Provide the [X, Y] coordinate of the cell's center where the given text is located.  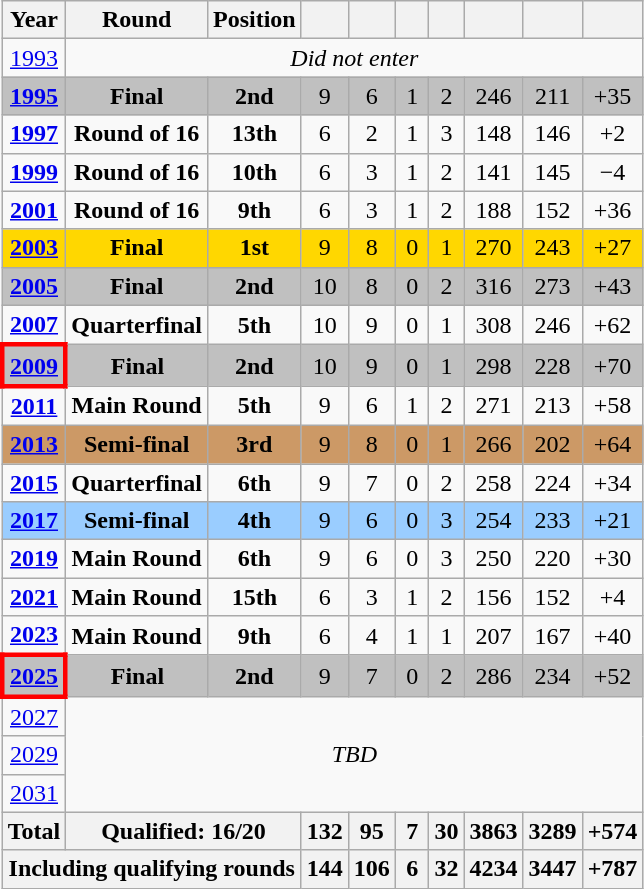
273 [552, 286]
228 [552, 366]
2003 [34, 248]
1995 [34, 96]
144 [324, 869]
Position [254, 20]
+2 [612, 134]
30 [446, 831]
270 [494, 248]
+787 [612, 869]
3rd [254, 444]
+34 [612, 483]
+4 [612, 597]
2031 [34, 793]
145 [552, 172]
95 [372, 831]
254 [494, 521]
1999 [34, 172]
+36 [612, 210]
2005 [34, 286]
Did not enter [354, 58]
+35 [612, 96]
13th [254, 134]
2023 [34, 636]
234 [552, 676]
+64 [612, 444]
213 [552, 406]
3289 [552, 831]
211 [552, 96]
Including qualifying rounds [152, 869]
15th [254, 597]
266 [494, 444]
207 [494, 636]
286 [494, 676]
156 [494, 597]
+58 [612, 406]
+27 [612, 248]
132 [324, 831]
2013 [34, 444]
1997 [34, 134]
2009 [34, 366]
Qualified: 16/20 [184, 831]
+62 [612, 325]
146 [552, 134]
+40 [612, 636]
1993 [34, 58]
Year [34, 20]
3447 [552, 869]
+70 [612, 366]
1st [254, 248]
167 [552, 636]
2027 [34, 716]
298 [494, 366]
224 [552, 483]
2029 [34, 755]
2001 [34, 210]
2019 [34, 559]
258 [494, 483]
+43 [612, 286]
2021 [34, 597]
+21 [612, 521]
+52 [612, 676]
243 [552, 248]
+574 [612, 831]
Total [34, 831]
3863 [494, 831]
148 [494, 134]
220 [552, 559]
106 [372, 869]
2011 [34, 406]
4234 [494, 869]
32 [446, 869]
2007 [34, 325]
271 [494, 406]
308 [494, 325]
−4 [612, 172]
2015 [34, 483]
10th [254, 172]
Round [137, 20]
250 [494, 559]
141 [494, 172]
4 [372, 636]
233 [552, 521]
202 [552, 444]
4th [254, 521]
TBD [354, 754]
316 [494, 286]
2017 [34, 521]
+30 [612, 559]
188 [494, 210]
2025 [34, 676]
